Find where the given text appears and provide that cell's center as (X, Y) coordinate. 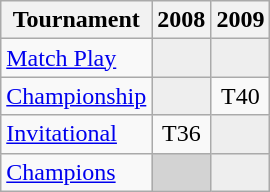
2009 (240, 20)
Championship (76, 96)
T40 (240, 96)
Champions (76, 172)
Match Play (76, 58)
T36 (182, 134)
Tournament (76, 20)
Invitational (76, 134)
2008 (182, 20)
